Pinpoint the cell where the given text exists, returning its (x, y) midpoint coordinate. 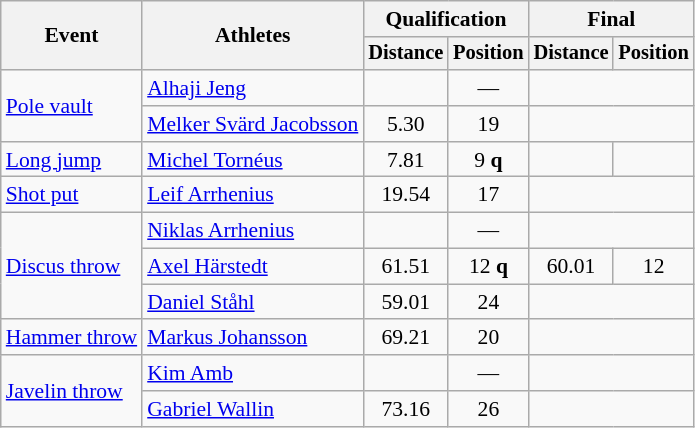
59.01 (406, 302)
60.01 (572, 267)
26 (488, 409)
Qualification (446, 19)
Javelin throw (72, 390)
19 (488, 124)
Leif Arrhenius (252, 195)
Long jump (72, 160)
5.30 (406, 124)
Markus Johansson (252, 338)
Gabriel Wallin (252, 409)
7.81 (406, 160)
Alhaji Jeng (252, 88)
Hammer throw (72, 338)
Michel Tornéus (252, 160)
Melker Svärd Jacobsson (252, 124)
Axel Härstedt (252, 267)
73.16 (406, 409)
Daniel Ståhl (252, 302)
Final (612, 19)
Shot put (72, 195)
20 (488, 338)
12 (653, 267)
19.54 (406, 195)
Athletes (252, 36)
Discus throw (72, 266)
69.21 (406, 338)
61.51 (406, 267)
17 (488, 195)
24 (488, 302)
Event (72, 36)
12 q (488, 267)
9 q (488, 160)
Niklas Arrhenius (252, 231)
Pole vault (72, 106)
Kim Amb (252, 373)
